Extract the (x, y) coordinate from the center of the cell holding the provided text.  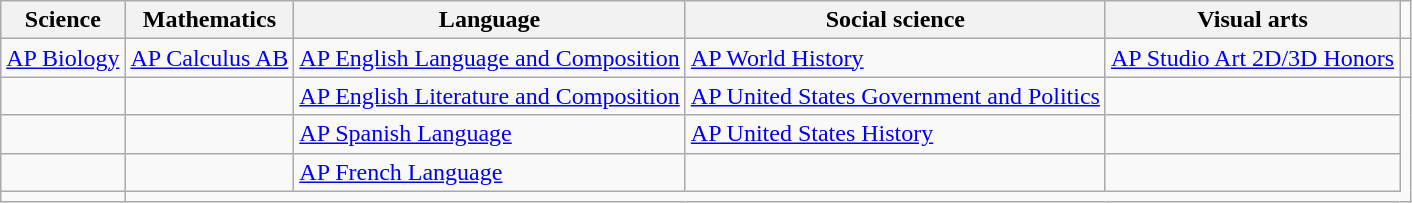
AP United States Government and Politics (895, 96)
AP French Language (490, 172)
Visual arts (1252, 20)
Language (490, 20)
AP Calculus AB (210, 58)
AP English Literature and Composition (490, 96)
AP Spanish Language (490, 134)
Mathematics (210, 20)
AP Studio Art 2D/3D Honors (1252, 58)
Social science (895, 20)
Science (63, 20)
AP English Language and Composition (490, 58)
AP World History (895, 58)
AP Biology (63, 58)
AP United States History (895, 134)
